Locate the cell with the specified text and output its [X, Y] center coordinate. 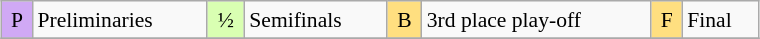
P [18, 20]
3rd place play-off [537, 20]
F [666, 20]
Final [720, 20]
½ [226, 20]
Semifinals [316, 20]
B [404, 20]
Preliminaries [120, 20]
